Scan for the cell matching the given text and deliver its [x, y] coordinate at center. 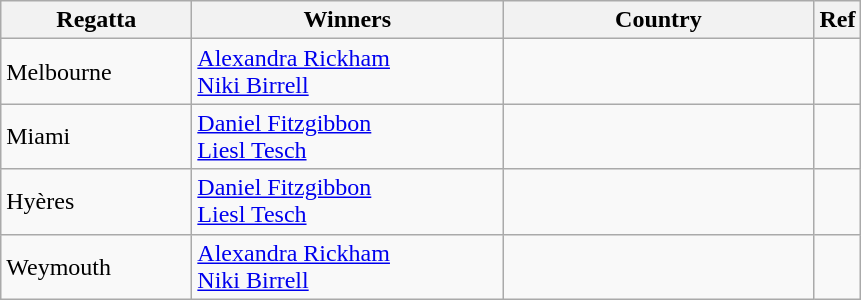
Country [658, 20]
Winners [348, 20]
Melbourne [96, 72]
Hyères [96, 202]
Ref [838, 20]
Miami [96, 136]
Weymouth [96, 266]
Regatta [96, 20]
